Return [X, Y] of the center of cell containing provided text 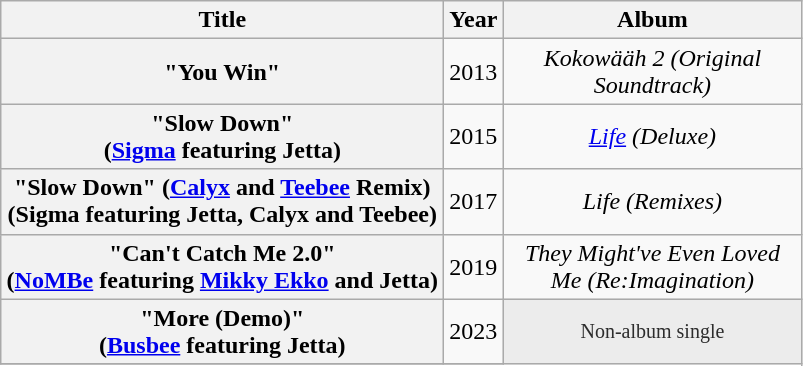
Non-album single [652, 332]
"More (Demo)"(Busbee featuring Jetta) [222, 332]
"Slow Down"(Sigma featuring Jetta) [222, 136]
Year [474, 20]
2013 [474, 72]
2015 [474, 136]
2023 [474, 332]
"Can't Catch Me 2.0"(NoMBe featuring Mikky Ekko and Jetta) [222, 266]
Kokowääh 2 (Original Soundtrack) [652, 72]
"You Win" [222, 72]
"Slow Down" (Calyx and Teebee Remix)(Sigma featuring Jetta, Calyx and Teebee) [222, 202]
2019 [474, 266]
Title [222, 20]
Album [652, 20]
2017 [474, 202]
Life (Remixes) [652, 202]
They Might've Even Loved Me (Re:Imagination) [652, 266]
Life (Deluxe) [652, 136]
